From the cell containing the given text, extract its center point as (x, y) coordinate. 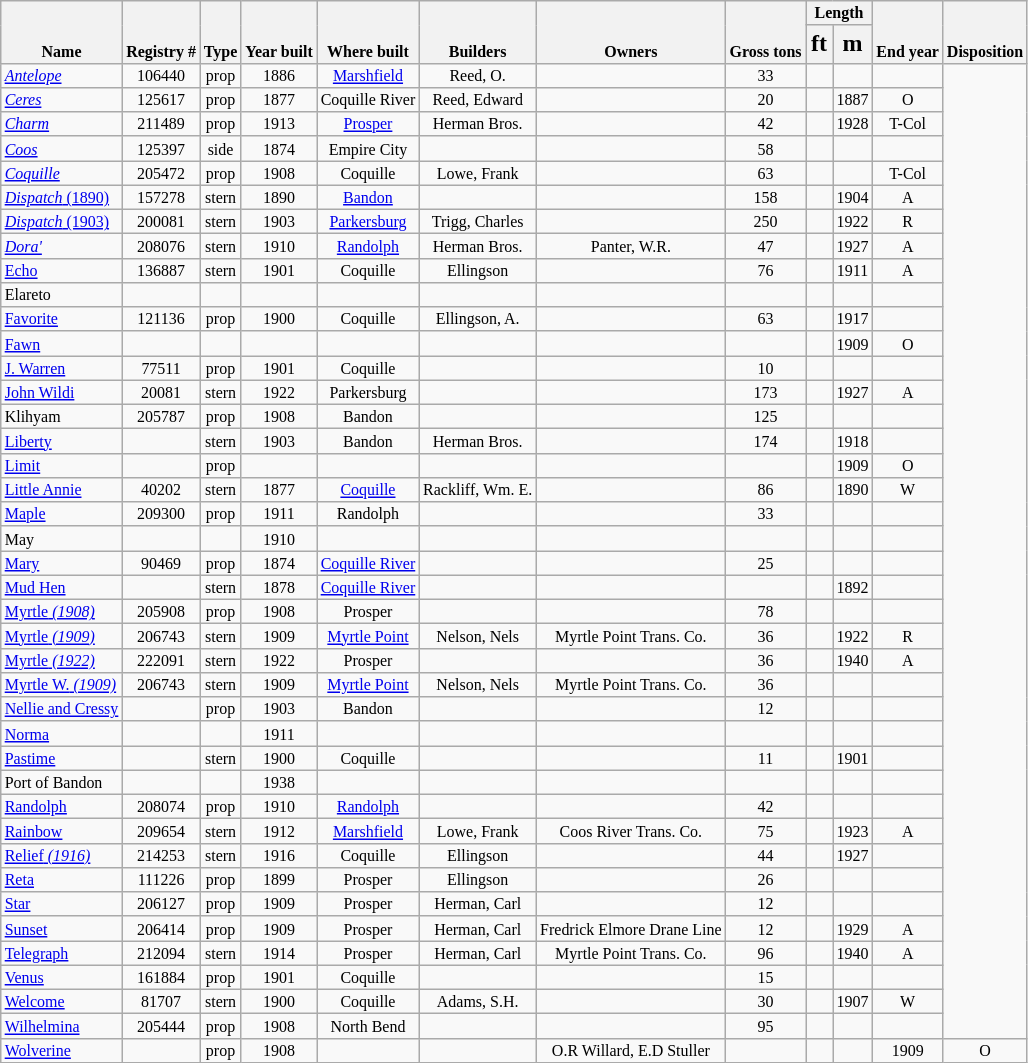
m (853, 44)
Wolverine (62, 1050)
75 (766, 831)
Fredrick Elmore Drane Line (630, 928)
161884 (161, 977)
Coos (62, 148)
95 (766, 1026)
Sunset (62, 928)
Year built (279, 32)
1887 (853, 100)
side (220, 148)
Myrtle (1909) (62, 636)
206414 (161, 928)
Port of Bandon (62, 782)
1904 (853, 197)
Telegraph (62, 953)
Limit (62, 465)
Liberty (62, 441)
1907 (853, 1001)
Maple (62, 514)
20081 (161, 392)
Where built (368, 32)
1899 (279, 880)
Name (62, 32)
Little Annie (62, 490)
209300 (161, 514)
205908 (161, 611)
Klihyam (62, 416)
125 (766, 416)
86 (766, 490)
Norma (62, 733)
Disposition (985, 32)
208074 (161, 806)
30 (766, 1001)
25 (766, 563)
206127 (161, 904)
1914 (279, 953)
Antelope (62, 75)
Empire City (368, 148)
205787 (161, 416)
Length (840, 13)
209654 (161, 831)
1929 (853, 928)
1928 (853, 124)
26 (766, 880)
Myrtle (1908) (62, 611)
Charm (62, 124)
158 (766, 197)
Star (62, 904)
J. Warren (62, 368)
208076 (161, 246)
Rainbow (62, 831)
11 (766, 758)
ft (820, 44)
157278 (161, 197)
Gross tons (766, 32)
Mary (62, 563)
Registry # (161, 32)
125617 (161, 100)
10 (766, 368)
Pastime (62, 758)
136887 (161, 270)
40202 (161, 490)
Myrtle (1922) (62, 660)
121136 (161, 319)
Dispatch (1903) (62, 221)
58 (766, 148)
Adams, S.H. (478, 1001)
May (62, 538)
Trigg, Charles (478, 221)
John Wildi (62, 392)
200081 (161, 221)
Dispatch (1890) (62, 197)
Favorite (62, 319)
47 (766, 246)
Echo (62, 270)
81707 (161, 1001)
1892 (853, 587)
North Bend (368, 1026)
20 (766, 100)
1938 (279, 782)
214253 (161, 855)
Mud Hen (62, 587)
96 (766, 953)
End year (907, 32)
Wilhelmina (62, 1026)
Panter, W.R. (630, 246)
Relief (1916) (62, 855)
250 (766, 221)
78 (766, 611)
44 (766, 855)
174 (766, 441)
1878 (279, 587)
125397 (161, 148)
Nellie and Cressy (62, 709)
Elareto (62, 295)
212094 (161, 953)
Reed, O. (478, 75)
O.R Willard, E.D Stuller (630, 1050)
Builders (478, 32)
Ceres (62, 100)
Rackliff, Wm. E. (478, 490)
1886 (279, 75)
205472 (161, 173)
Reta (62, 880)
211489 (161, 124)
173 (766, 392)
1918 (853, 441)
15 (766, 977)
Reed, Edward (478, 100)
1923 (853, 831)
205444 (161, 1026)
106440 (161, 75)
222091 (161, 660)
Type (220, 32)
Welcome (62, 1001)
Myrtle W. (1909) (62, 685)
1912 (279, 831)
Coos River Trans. Co. (630, 831)
1917 (853, 319)
1913 (279, 124)
76 (766, 270)
1916 (279, 855)
90469 (161, 563)
111226 (161, 880)
Owners (630, 32)
Fawn (62, 343)
77511 (161, 368)
Dora' (62, 246)
Venus (62, 977)
Ellingson, A. (478, 319)
